Output the [x, y] coordinate of the center of the cell containing the given text.  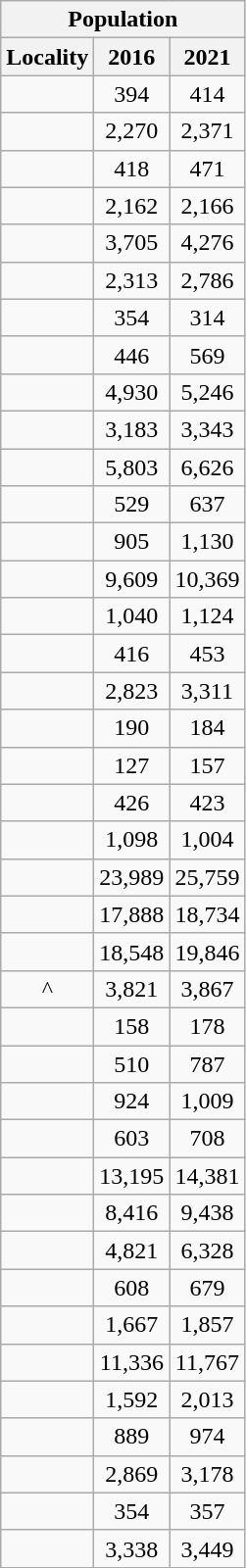
23,989 [131, 877]
1,004 [208, 840]
11,336 [131, 1362]
Locality [47, 57]
787 [208, 1063]
5,803 [131, 467]
10,369 [208, 579]
3,338 [131, 1548]
4,930 [131, 392]
3,449 [208, 1548]
2016 [131, 57]
1,857 [208, 1325]
637 [208, 505]
6,626 [208, 467]
25,759 [208, 877]
11,767 [208, 1362]
529 [131, 505]
2,823 [131, 691]
2,013 [208, 1399]
14,381 [208, 1176]
426 [131, 803]
3,705 [131, 243]
190 [131, 728]
1,667 [131, 1325]
127 [131, 765]
158 [131, 1026]
1,040 [131, 616]
974 [208, 1437]
2,371 [208, 131]
18,548 [131, 952]
1,009 [208, 1102]
1,124 [208, 616]
2,162 [131, 206]
924 [131, 1102]
608 [131, 1288]
569 [208, 355]
3,821 [131, 989]
414 [208, 94]
3,343 [208, 429]
889 [131, 1437]
4,276 [208, 243]
2,869 [131, 1474]
453 [208, 654]
423 [208, 803]
9,609 [131, 579]
184 [208, 728]
9,438 [208, 1213]
19,846 [208, 952]
1,098 [131, 840]
5,246 [208, 392]
471 [208, 169]
8,416 [131, 1213]
4,821 [131, 1250]
357 [208, 1511]
2021 [208, 57]
^ [47, 989]
2,166 [208, 206]
510 [131, 1063]
446 [131, 355]
157 [208, 765]
2,270 [131, 131]
17,888 [131, 914]
2,313 [131, 280]
Population [123, 20]
679 [208, 1288]
2,786 [208, 280]
394 [131, 94]
905 [131, 542]
3,178 [208, 1474]
13,195 [131, 1176]
314 [208, 318]
418 [131, 169]
1,592 [131, 1399]
18,734 [208, 914]
178 [208, 1026]
6,328 [208, 1250]
3,867 [208, 989]
3,183 [131, 429]
708 [208, 1139]
3,311 [208, 691]
603 [131, 1139]
416 [131, 654]
1,130 [208, 542]
